Extract the [x, y] coordinate from the center of the cell holding the provided text.  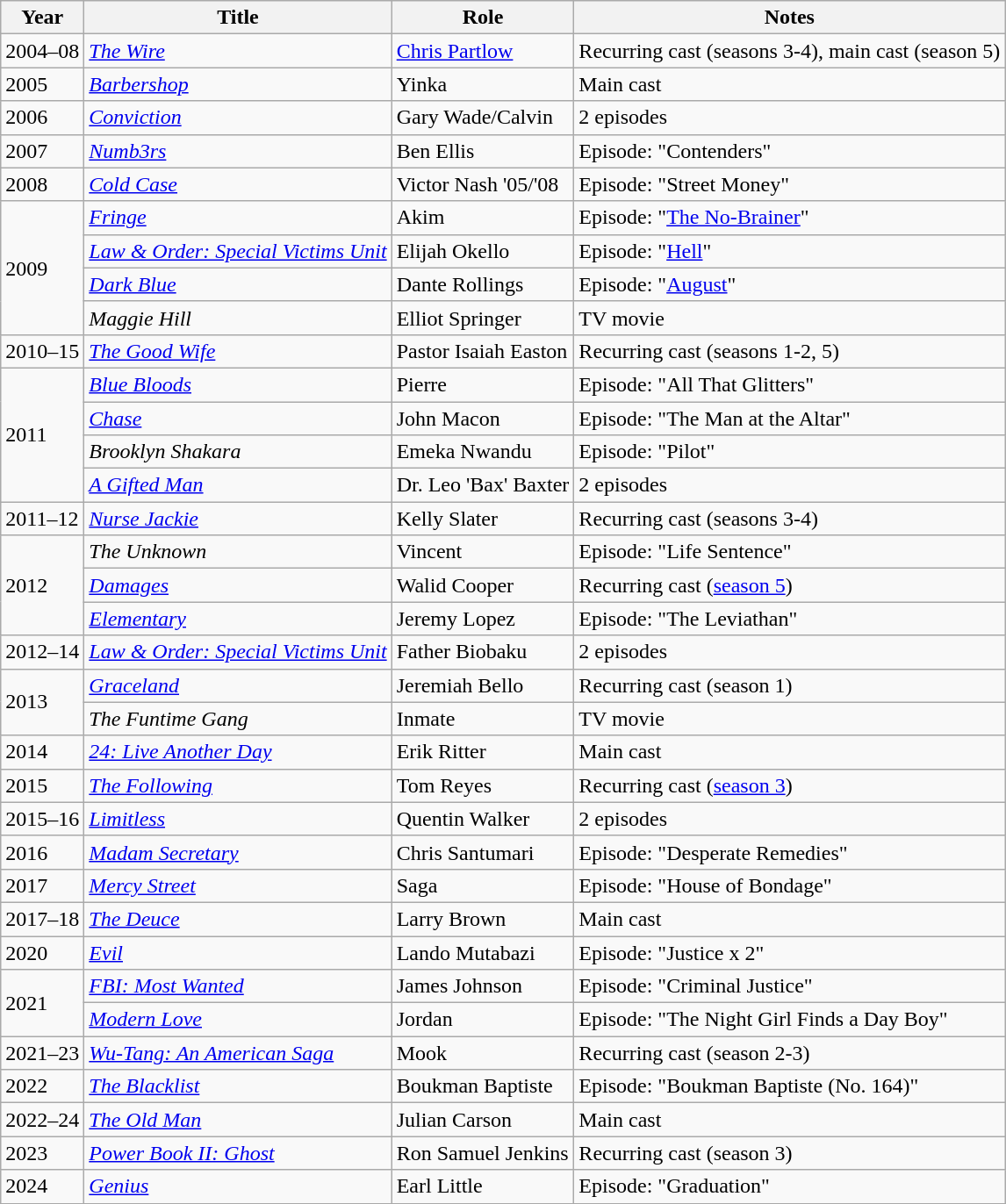
Pierre [483, 384]
Year [42, 18]
Episode: "Desperate Remedies" [790, 852]
2008 [42, 184]
Cold Case [238, 184]
Vincent [483, 552]
Akim [483, 218]
2020 [42, 952]
Tom Reyes [483, 785]
2004–08 [42, 51]
Genius [238, 1186]
Elementary [238, 619]
24: Live Another Day [238, 752]
2017 [42, 885]
2011–12 [42, 519]
Erik Ritter [483, 752]
Episode: "Hell" [790, 251]
Chris Santumari [483, 852]
Recurring cast (seasons 3-4), main cast (season 5) [790, 51]
2011 [42, 434]
Madam Secretary [238, 852]
Notes [790, 18]
Wu-Tang: An American Saga [238, 1053]
Recurring cast (season 1) [790, 685]
2012 [42, 585]
Earl Little [483, 1186]
Jeremy Lopez [483, 619]
Episode: "August" [790, 284]
Episode: "All That Glitters" [790, 384]
2006 [42, 118]
The Funtime Gang [238, 719]
Numb3rs [238, 151]
Elijah Okello [483, 251]
Victor Nash '05/'08 [483, 184]
Chris Partlow [483, 51]
Episode: "Criminal Justice" [790, 986]
Julian Carson [483, 1120]
A Gifted Man [238, 485]
Kelly Slater [483, 519]
Episode: "The Night Girl Finds a Day Boy" [790, 1020]
Mook [483, 1053]
John Macon [483, 419]
Maggie Hill [238, 318]
Ben Ellis [483, 151]
Inmate [483, 719]
Father Biobaku [483, 652]
Conviction [238, 118]
The Unknown [238, 552]
Brooklyn Shakara [238, 452]
Nurse Jackie [238, 519]
Boukman Baptiste [483, 1086]
Fringe [238, 218]
The Wire [238, 51]
Power Book II: Ghost [238, 1153]
Elliot Springer [483, 318]
2021 [42, 1003]
Limitless [238, 819]
2015 [42, 785]
Larry Brown [483, 919]
Evil [238, 952]
Jordan [483, 1020]
2005 [42, 84]
Recurring cast (season 5) [790, 585]
Lando Mutabazi [483, 952]
2021–23 [42, 1053]
2024 [42, 1186]
Title [238, 18]
Episode: "Street Money" [790, 184]
Episode: "Graduation" [790, 1186]
2015–16 [42, 819]
Recurring cast (seasons 3-4) [790, 519]
Damages [238, 585]
The Good Wife [238, 351]
Episode: "House of Bondage" [790, 885]
2013 [42, 702]
The Deuce [238, 919]
2023 [42, 1153]
Episode: "The Man at the Altar" [790, 419]
Walid Cooper [483, 585]
2009 [42, 268]
Quentin Walker [483, 819]
2022–24 [42, 1120]
Recurring cast (season 2-3) [790, 1053]
2016 [42, 852]
2014 [42, 752]
James Johnson [483, 986]
FBI: Most Wanted [238, 986]
2017–18 [42, 919]
2012–14 [42, 652]
Episode: "Pilot" [790, 452]
The Blacklist [238, 1086]
Episode: "The Leviathan" [790, 619]
Mercy Street [238, 885]
The Following [238, 785]
2022 [42, 1086]
Gary Wade/Calvin [483, 118]
2007 [42, 151]
Recurring cast (seasons 1-2, 5) [790, 351]
Modern Love [238, 1020]
Episode: "Life Sentence" [790, 552]
Yinka [483, 84]
Role [483, 18]
Ron Samuel Jenkins [483, 1153]
Dr. Leo 'Bax' Baxter [483, 485]
Dark Blue [238, 284]
Graceland [238, 685]
Episode: "Boukman Baptiste (No. 164)" [790, 1086]
The Old Man [238, 1120]
Saga [483, 885]
Blue Bloods [238, 384]
Emeka Nwandu [483, 452]
Episode: "The No-Brainer" [790, 218]
Dante Rollings [483, 284]
Jeremiah Bello [483, 685]
Chase [238, 419]
Barbershop [238, 84]
Episode: "Justice x 2" [790, 952]
Episode: "Contenders" [790, 151]
2010–15 [42, 351]
Pastor Isaiah Easton [483, 351]
